For the text-containing cell, return its midpoint in [x, y] coordinate format. 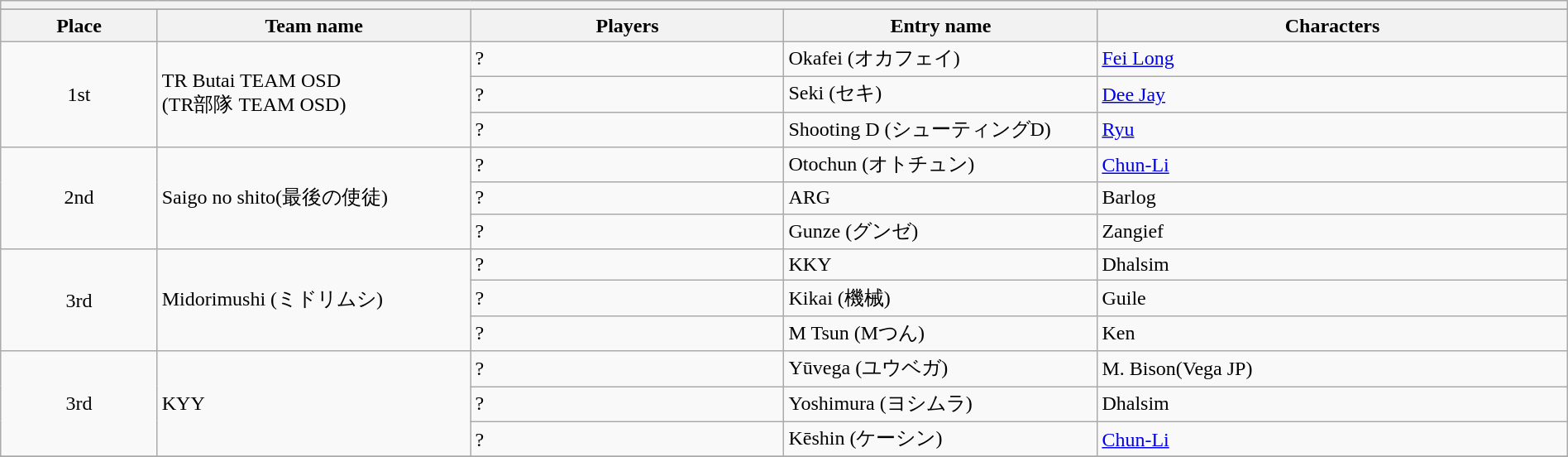
Kikai (機械) [941, 298]
Barlog [1332, 198]
1st [79, 94]
Team name [314, 26]
Kēshin (ケーシン) [941, 439]
Yūvega (ユウベガ) [941, 369]
Zangief [1332, 232]
Entry name [941, 26]
Characters [1332, 26]
Ken [1332, 333]
Gunze (グンゼ) [941, 232]
Saigo no shito(最後の使徒) [314, 199]
Dee Jay [1332, 94]
Ryu [1332, 129]
Otochun (オトチュン) [941, 166]
Yoshimura (ヨシムラ) [941, 404]
M Tsun (Mつん) [941, 333]
TR Butai TEAM OSD(TR部隊 TEAM OSD) [314, 94]
Okafei (オカフェイ) [941, 60]
Place [79, 26]
Shooting D (シューティングD) [941, 129]
Fei Long [1332, 60]
M. Bison(Vega JP) [1332, 369]
Seki (セキ) [941, 94]
ARG [941, 198]
Guile [1332, 298]
Players [627, 26]
KKY [941, 265]
KYY [314, 404]
2nd [79, 199]
Midorimushi (ミドリムシ) [314, 300]
